Return the [X, Y] coordinate for the center point of the cell that contains the specified text.  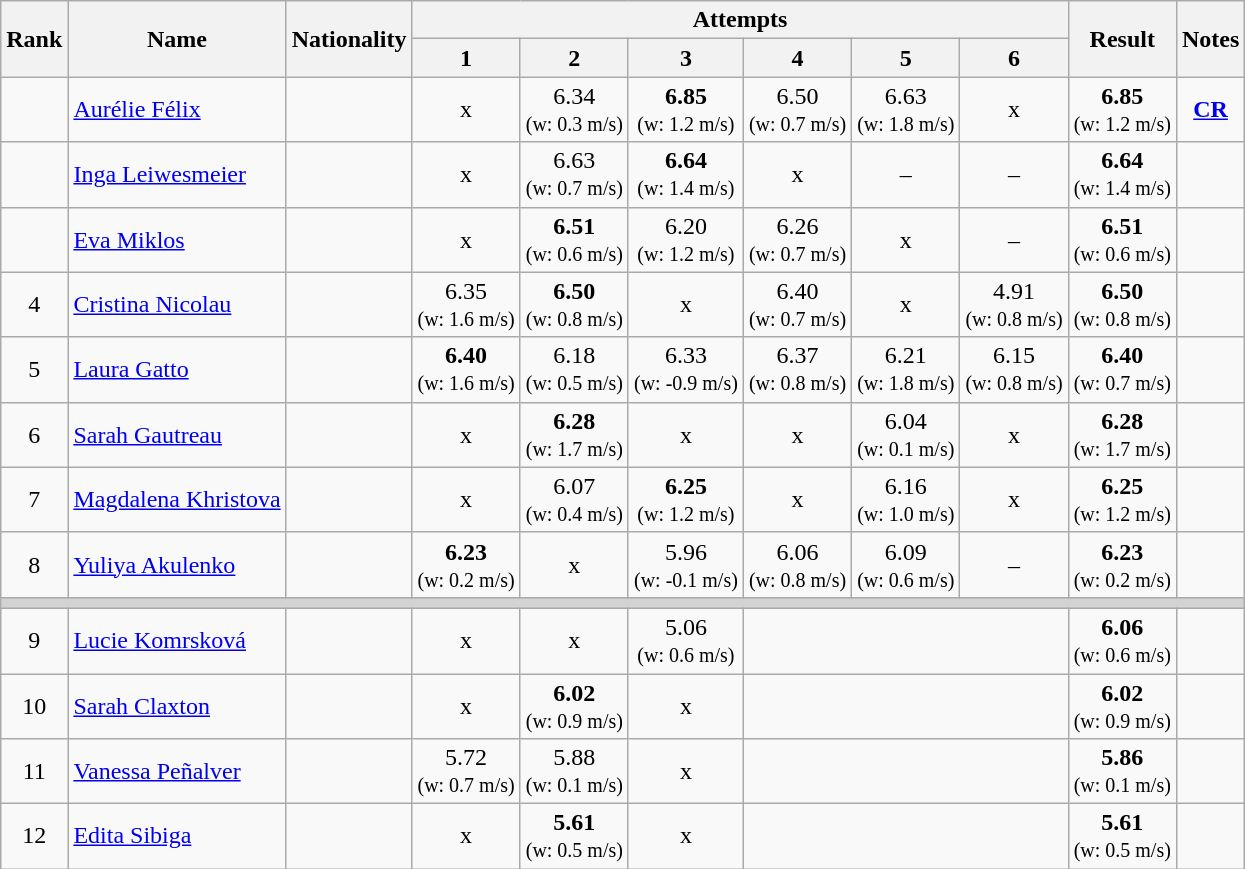
Sarah Gautreau [177, 434]
Lucie Komrsková [177, 640]
9 [34, 640]
Attempts [740, 20]
6.35(w: 1.6 m/s) [466, 304]
6.06(w: 0.6 m/s) [1122, 640]
6.16(w: 1.0 m/s) [906, 500]
6.63(w: 0.7 m/s) [574, 174]
Laura Gatto [177, 370]
Rank [34, 39]
Aurélie Félix [177, 110]
1 [466, 58]
5.96(w: -0.1 m/s) [686, 564]
Magdalena Khristova [177, 500]
Vanessa Peñalver [177, 772]
5.88(w: 0.1 m/s) [574, 772]
5.72(w: 0.7 m/s) [466, 772]
6.50(w: 0.7 m/s) [797, 110]
6.07(w: 0.4 m/s) [574, 500]
6.40(w: 1.6 m/s) [466, 370]
6.26(w: 0.7 m/s) [797, 240]
Cristina Nicolau [177, 304]
5.86(w: 0.1 m/s) [1122, 772]
8 [34, 564]
10 [34, 706]
2 [574, 58]
6.21(w: 1.8 m/s) [906, 370]
6.63(w: 1.8 m/s) [906, 110]
CR [1210, 110]
3 [686, 58]
Nationality [349, 39]
6.09(w: 0.6 m/s) [906, 564]
Yuliya Akulenko [177, 564]
Edita Sibiga [177, 836]
6.04(w: 0.1 m/s) [906, 434]
Notes [1210, 39]
6.06(w: 0.8 m/s) [797, 564]
5.06(w: 0.6 m/s) [686, 640]
12 [34, 836]
6.18(w: 0.5 m/s) [574, 370]
6.20(w: 1.2 m/s) [686, 240]
Result [1122, 39]
6.33(w: -0.9 m/s) [686, 370]
11 [34, 772]
Sarah Claxton [177, 706]
6.37(w: 0.8 m/s) [797, 370]
Eva Miklos [177, 240]
4.91(w: 0.8 m/s) [1014, 304]
6.34(w: 0.3 m/s) [574, 110]
Inga Leiwesmeier [177, 174]
Name [177, 39]
6.15(w: 0.8 m/s) [1014, 370]
7 [34, 500]
